Scan for the cell matching the given text and deliver its [x, y] coordinate at center. 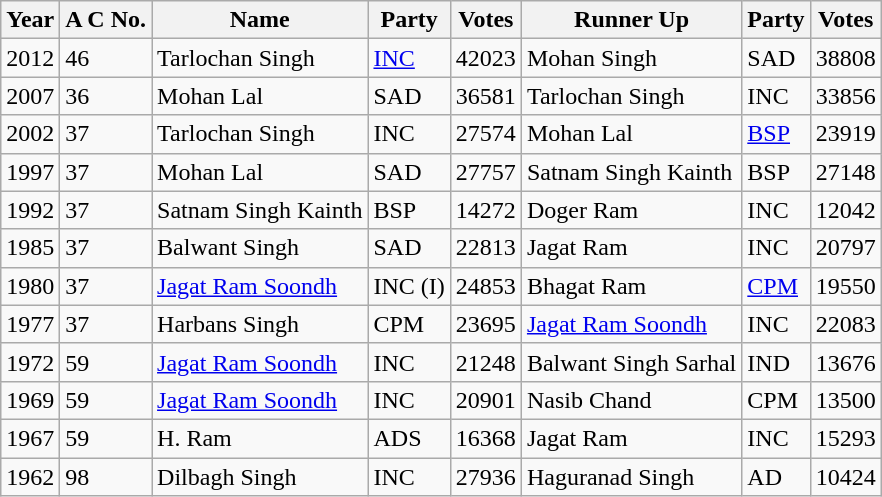
13500 [846, 400]
H. Ram [260, 438]
Balwant Singh Sarhal [631, 362]
27936 [486, 477]
Haguranad Singh [631, 477]
22813 [486, 248]
23919 [846, 134]
27148 [846, 172]
38808 [846, 58]
46 [106, 58]
21248 [486, 362]
24853 [486, 286]
1992 [30, 210]
ADS [409, 438]
16368 [486, 438]
36 [106, 96]
20797 [846, 248]
23695 [486, 324]
13676 [846, 362]
98 [106, 477]
1980 [30, 286]
33856 [846, 96]
1972 [30, 362]
1985 [30, 248]
2007 [30, 96]
27757 [486, 172]
20901 [486, 400]
Harbans Singh [260, 324]
Doger Ram [631, 210]
2012 [30, 58]
AD [776, 477]
Nasib Chand [631, 400]
12042 [846, 210]
IND [776, 362]
Dilbagh Singh [260, 477]
19550 [846, 286]
1962 [30, 477]
1997 [30, 172]
Runner Up [631, 20]
1977 [30, 324]
22083 [846, 324]
INC (I) [409, 286]
27574 [486, 134]
14272 [486, 210]
Year [30, 20]
10424 [846, 477]
1969 [30, 400]
A C No. [106, 20]
15293 [846, 438]
Name [260, 20]
Mohan Singh [631, 58]
1967 [30, 438]
2002 [30, 134]
Balwant Singh [260, 248]
Bhagat Ram [631, 286]
42023 [486, 58]
36581 [486, 96]
